Determine the [x, y] coordinate at the center of the cell enclosing the given text.  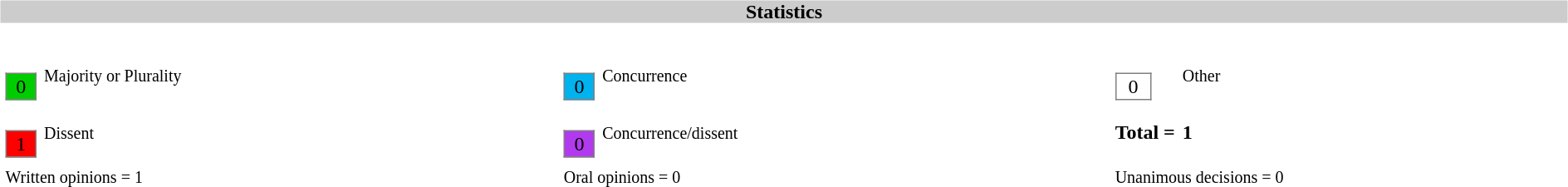
Total = [1145, 132]
Dissent [301, 132]
Concurrence/dissent [855, 132]
Concurrence [855, 76]
Other [1373, 76]
Statistics [784, 12]
Majority or Plurality [301, 76]
